Return [X, Y] of the center of cell containing provided text 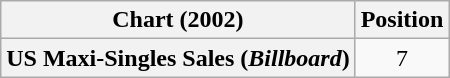
7 [402, 58]
Chart (2002) [178, 20]
Position [402, 20]
US Maxi-Singles Sales (Billboard) [178, 58]
